Detect which cell encompasses the target text, then output its (X, Y) center coordinate. 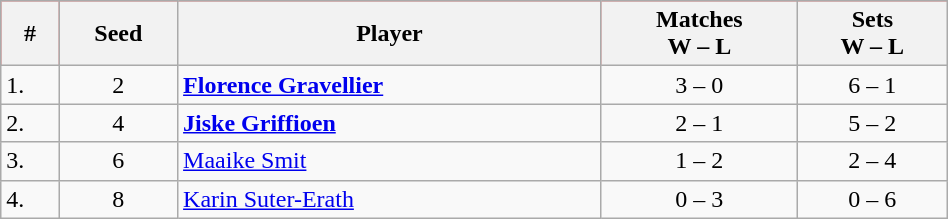
5 – 2 (872, 123)
0 – 3 (699, 199)
2 (118, 85)
3 – 0 (699, 85)
6 (118, 161)
Maaike Smit (390, 161)
2 – 1 (699, 123)
8 (118, 199)
Florence Gravellier (390, 85)
2. (30, 123)
SetsW – L (872, 34)
MatchesW – L (699, 34)
Seed (118, 34)
2 – 4 (872, 161)
Karin Suter-Erath (390, 199)
6 – 1 (872, 85)
Player (390, 34)
3. (30, 161)
Jiske Griffioen (390, 123)
1. (30, 85)
1 – 2 (699, 161)
4 (118, 123)
4. (30, 199)
0 – 6 (872, 199)
# (30, 34)
